Return the (x, y) coordinate for the center point of the cell that contains the specified text.  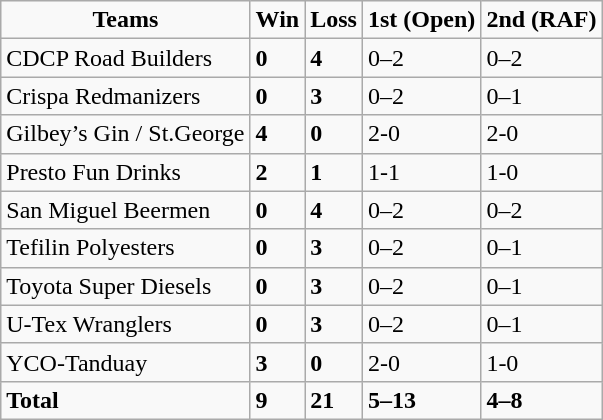
2 (278, 172)
9 (278, 400)
Loss (334, 20)
4–8 (542, 400)
Win (278, 20)
Toyota Super Diesels (126, 286)
CDCP Road Builders (126, 58)
Presto Fun Drinks (126, 172)
1st (Open) (421, 20)
1 (334, 172)
Crispa Redmanizers (126, 96)
YCO-Tanduay (126, 362)
21 (334, 400)
San Miguel Beermen (126, 210)
Tefilin Polyesters (126, 248)
1-1 (421, 172)
Teams (126, 20)
Total (126, 400)
5–13 (421, 400)
Gilbey’s Gin / St.George (126, 134)
2nd (RAF) (542, 20)
U-Tex Wranglers (126, 324)
